Detect which cell encompasses the target text, then output its (x, y) center coordinate. 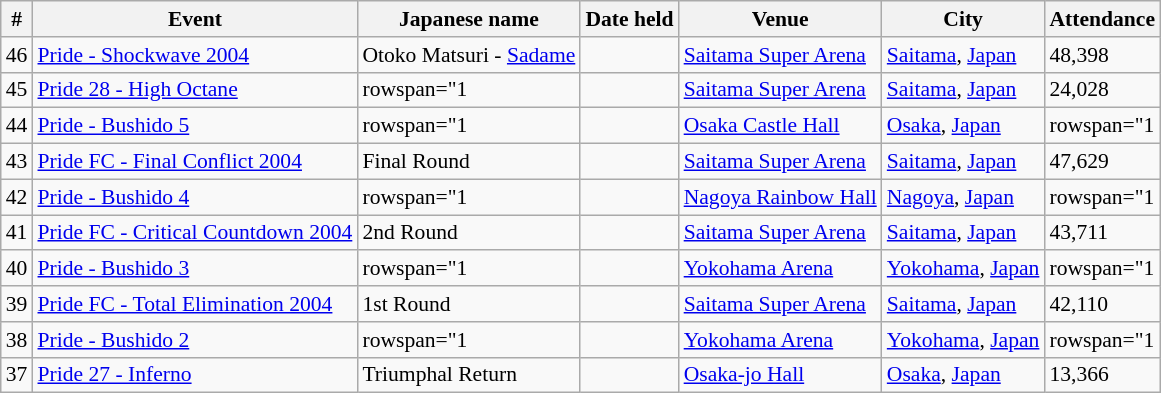
48,398 (1102, 55)
Pride 27 - Inferno (194, 375)
42 (17, 197)
Japanese name (468, 19)
Osaka-jo Hall (780, 375)
Event (194, 19)
24,028 (1102, 90)
45 (17, 90)
42,110 (1102, 304)
41 (17, 233)
43,711 (1102, 233)
Pride FC - Total Elimination 2004 (194, 304)
Pride - Bushido 5 (194, 126)
Nagoya, Japan (964, 197)
Pride - Shockwave 2004 (194, 55)
46 (17, 55)
Pride - Bushido 2 (194, 340)
Final Round (468, 162)
Attendance (1102, 19)
Otoko Matsuri - Sadame (468, 55)
Pride - Bushido 3 (194, 269)
Pride FC - Critical Countdown 2004 (194, 233)
43 (17, 162)
2nd Round (468, 233)
1st Round (468, 304)
Pride FC - Final Conflict 2004 (194, 162)
44 (17, 126)
40 (17, 269)
Triumphal Return (468, 375)
Nagoya Rainbow Hall (780, 197)
Osaka Castle Hall (780, 126)
Date held (629, 19)
Venue (780, 19)
Pride 28 - High Octane (194, 90)
47,629 (1102, 162)
# (17, 19)
38 (17, 340)
13,366 (1102, 375)
City (964, 19)
39 (17, 304)
37 (17, 375)
Pride - Bushido 4 (194, 197)
